Return [x, y] of the center of cell containing provided text 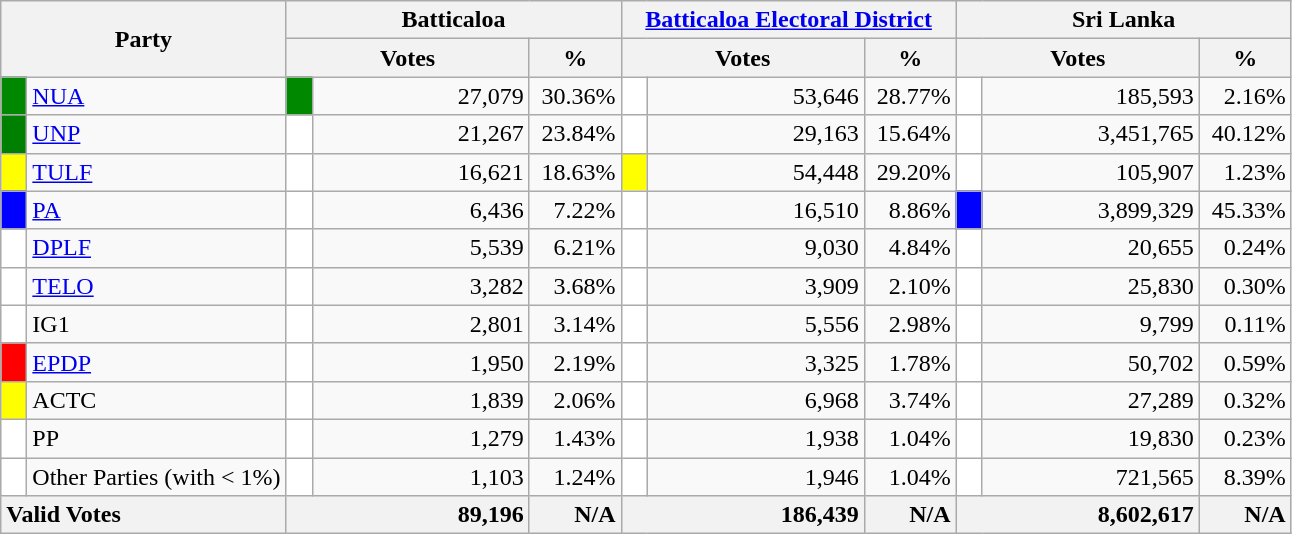
3,899,329 [1090, 210]
1.78% [910, 362]
27,079 [420, 96]
0.59% [1245, 362]
5,556 [756, 324]
0.24% [1245, 248]
6,968 [756, 400]
Sri Lanka [1124, 20]
29,163 [756, 134]
1,938 [756, 438]
54,448 [756, 172]
IG1 [156, 324]
8.86% [910, 210]
2.10% [910, 286]
5,539 [420, 248]
2.98% [910, 324]
105,907 [1090, 172]
0.11% [1245, 324]
89,196 [408, 515]
45.33% [1245, 210]
1,103 [420, 477]
20,655 [1090, 248]
1.23% [1245, 172]
6,436 [420, 210]
0.23% [1245, 438]
2.16% [1245, 96]
721,565 [1090, 477]
6.21% [575, 248]
186,439 [742, 515]
9,030 [756, 248]
1,279 [420, 438]
53,646 [756, 96]
PA [156, 210]
27,289 [1090, 400]
16,510 [756, 210]
18.63% [575, 172]
3.68% [575, 286]
1.43% [575, 438]
DPLF [156, 248]
NUA [156, 96]
25,830 [1090, 286]
3,909 [756, 286]
8.39% [1245, 477]
3,282 [420, 286]
EPDP [156, 362]
3.14% [575, 324]
4.84% [910, 248]
1,839 [420, 400]
185,593 [1090, 96]
PP [156, 438]
Valid Votes [144, 515]
50,702 [1090, 362]
2.19% [575, 362]
21,267 [420, 134]
Party [144, 39]
29.20% [910, 172]
28.77% [910, 96]
1,946 [756, 477]
16,621 [420, 172]
2,801 [420, 324]
8,602,617 [1078, 515]
0.32% [1245, 400]
TULF [156, 172]
19,830 [1090, 438]
3,325 [756, 362]
3.74% [910, 400]
1.24% [575, 477]
Other Parties (with < 1%) [156, 477]
TELO [156, 286]
UNP [156, 134]
15.64% [910, 134]
1,950 [420, 362]
Batticaloa [454, 20]
40.12% [1245, 134]
7.22% [575, 210]
2.06% [575, 400]
23.84% [575, 134]
3,451,765 [1090, 134]
ACTC [156, 400]
30.36% [575, 96]
9,799 [1090, 324]
0.30% [1245, 286]
Batticaloa Electoral District [788, 20]
